Provide the (X, Y) coordinate of the cell's center where the given text is located.  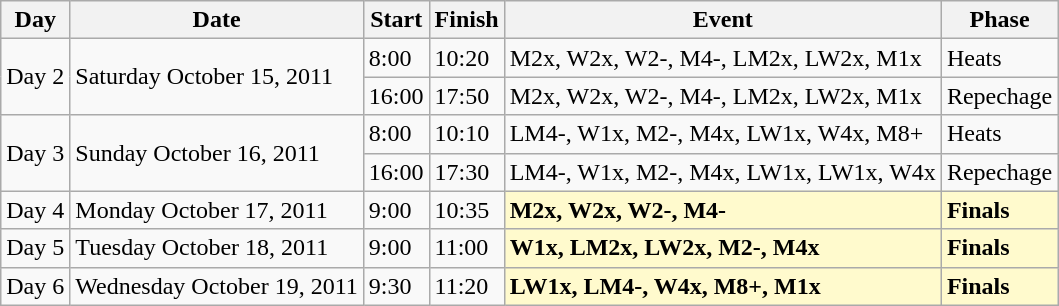
Day 6 (36, 286)
Date (217, 20)
Wednesday October 19, 2011 (217, 286)
11:20 (466, 286)
Day (36, 20)
10:35 (466, 210)
Day 5 (36, 248)
11:00 (466, 248)
17:50 (466, 96)
17:30 (466, 172)
10:20 (466, 58)
Tuesday October 18, 2011 (217, 248)
Sunday October 16, 2011 (217, 153)
M2x, W2x, W2-, M4- (722, 210)
LM4-, W1x, M2-, M4x, LW1x, LW1x, W4x (722, 172)
9:30 (396, 286)
Finish (466, 20)
Start (396, 20)
10:10 (466, 134)
LW1x, LM4-, W4x, M8+, M1x (722, 286)
Saturday October 15, 2011 (217, 77)
Day 4 (36, 210)
Event (722, 20)
Day 3 (36, 153)
LM4-, W1x, M2-, M4x, LW1x, W4x, M8+ (722, 134)
Day 2 (36, 77)
W1x, LM2x, LW2x, M2-, M4x (722, 248)
Monday October 17, 2011 (217, 210)
Phase (999, 20)
